Determine the (x, y) coordinate at the center of the cell enclosing the given text.  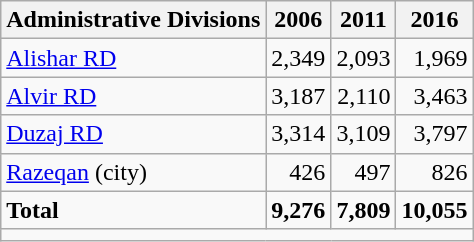
426 (298, 172)
Razeqan (city) (134, 172)
2006 (298, 20)
7,809 (364, 210)
3,463 (434, 96)
2,110 (364, 96)
3,314 (298, 134)
10,055 (434, 210)
3,797 (434, 134)
Total (134, 210)
Duzaj RD (134, 134)
2016 (434, 20)
3,109 (364, 134)
497 (364, 172)
Alvir RD (134, 96)
Administrative Divisions (134, 20)
3,187 (298, 96)
Alishar RD (134, 58)
2011 (364, 20)
826 (434, 172)
1,969 (434, 58)
2,093 (364, 58)
2,349 (298, 58)
9,276 (298, 210)
